From the cell containing the given text, extract its center point as (X, Y) coordinate. 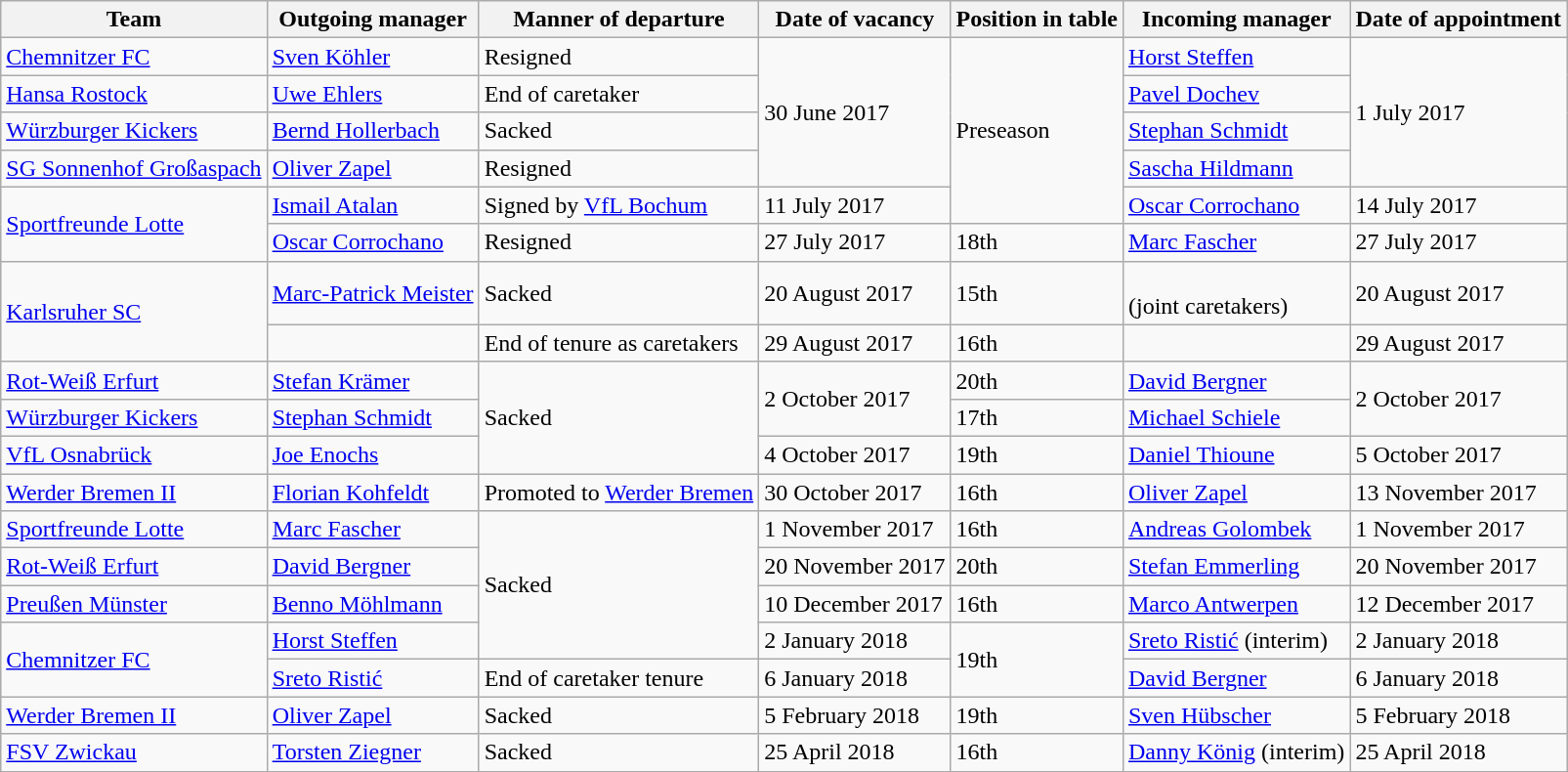
Date of appointment (1459, 20)
Preseason (1037, 131)
Michael Schiele (1236, 417)
Daniel Thioune (1236, 454)
Sven Köhler (373, 57)
Uwe Ehlers (373, 94)
VfL Osnabrück (134, 454)
Outgoing manager (373, 20)
Andreas Golombek (1236, 530)
Stefan Emmerling (1236, 567)
17th (1037, 417)
13 November 2017 (1459, 492)
Incoming manager (1236, 20)
Ismail Atalan (373, 205)
18th (1037, 242)
(joint caretakers) (1236, 293)
Karlsruher SC (134, 311)
30 October 2017 (855, 492)
End of tenure as caretakers (619, 343)
Florian Kohfeldt (373, 492)
Signed by VfL Bochum (619, 205)
30 June 2017 (855, 112)
10 December 2017 (855, 604)
14 July 2017 (1459, 205)
Date of vacancy (855, 20)
Torsten Ziegner (373, 752)
11 July 2017 (855, 205)
Marco Antwerpen (1236, 604)
Position in table (1037, 20)
1 July 2017 (1459, 112)
Promoted to Werder Bremen (619, 492)
Marc-Patrick Meister (373, 293)
Stefan Krämer (373, 380)
End of caretaker tenure (619, 678)
Benno Möhlmann (373, 604)
Manner of departure (619, 20)
Joe Enochs (373, 454)
Sreto Ristić (interim) (1236, 641)
5 October 2017 (1459, 454)
Bernd Hollerbach (373, 131)
Pavel Dochev (1236, 94)
4 October 2017 (855, 454)
SG Sonnenhof Großaspach (134, 168)
Preußen Münster (134, 604)
End of caretaker (619, 94)
15th (1037, 293)
Sven Hübscher (1236, 715)
Danny König (interim) (1236, 752)
FSV Zwickau (134, 752)
Sreto Ristić (373, 678)
Team (134, 20)
Sascha Hildmann (1236, 168)
12 December 2017 (1459, 604)
Hansa Rostock (134, 94)
